Pinpoint the cell where the given text exists, returning its (X, Y) midpoint coordinate. 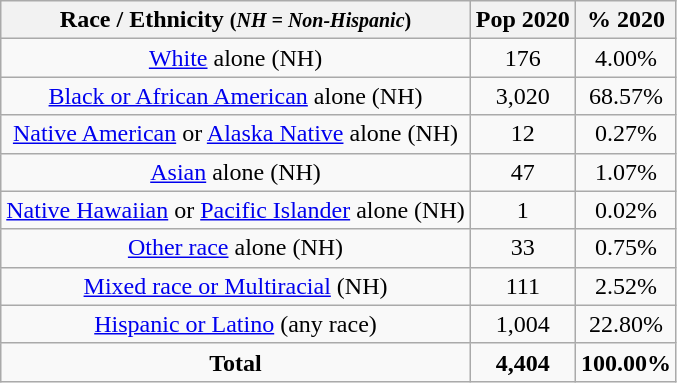
1,004 (522, 324)
68.57% (626, 96)
Asian alone (NH) (236, 172)
Other race alone (NH) (236, 248)
Black or African American alone (NH) (236, 96)
Hispanic or Latino (any race) (236, 324)
Pop 2020 (522, 20)
1 (522, 210)
33 (522, 248)
0.02% (626, 210)
47 (522, 172)
0.75% (626, 248)
4.00% (626, 58)
White alone (NH) (236, 58)
Race / Ethnicity (NH = Non-Hispanic) (236, 20)
111 (522, 286)
0.27% (626, 134)
Native American or Alaska Native alone (NH) (236, 134)
4,404 (522, 362)
Native Hawaiian or Pacific Islander alone (NH) (236, 210)
Mixed race or Multiracial (NH) (236, 286)
% 2020 (626, 20)
176 (522, 58)
22.80% (626, 324)
Total (236, 362)
3,020 (522, 96)
100.00% (626, 362)
12 (522, 134)
2.52% (626, 286)
1.07% (626, 172)
